Locate the cell with the specified text and output its [X, Y] center coordinate. 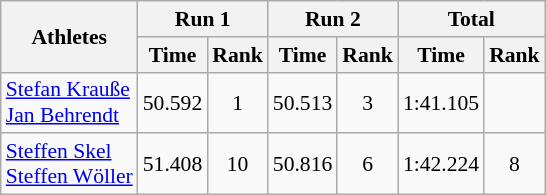
50.513 [302, 102]
6 [368, 164]
Run 1 [203, 19]
51.408 [172, 164]
1:42.224 [441, 164]
8 [514, 164]
3 [368, 102]
1 [238, 102]
Steffen SkelSteffen Wöller [70, 164]
50.592 [172, 102]
10 [238, 164]
Stefan KraußeJan Behrendt [70, 102]
1:41.105 [441, 102]
50.816 [302, 164]
Run 2 [333, 19]
Athletes [70, 36]
Total [472, 19]
